Locate the cell with the specified text and output its (x, y) center coordinate. 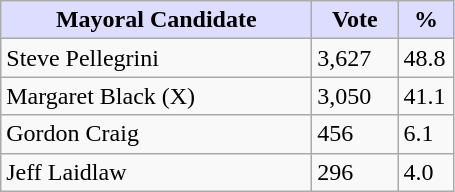
3,627 (355, 58)
Mayoral Candidate (156, 20)
296 (355, 172)
3,050 (355, 96)
Vote (355, 20)
% (426, 20)
Gordon Craig (156, 134)
4.0 (426, 172)
Margaret Black (X) (156, 96)
41.1 (426, 96)
Steve Pellegrini (156, 58)
48.8 (426, 58)
6.1 (426, 134)
Jeff Laidlaw (156, 172)
456 (355, 134)
